Search for the cell housing the specified text and yield its (X, Y) center coordinate. 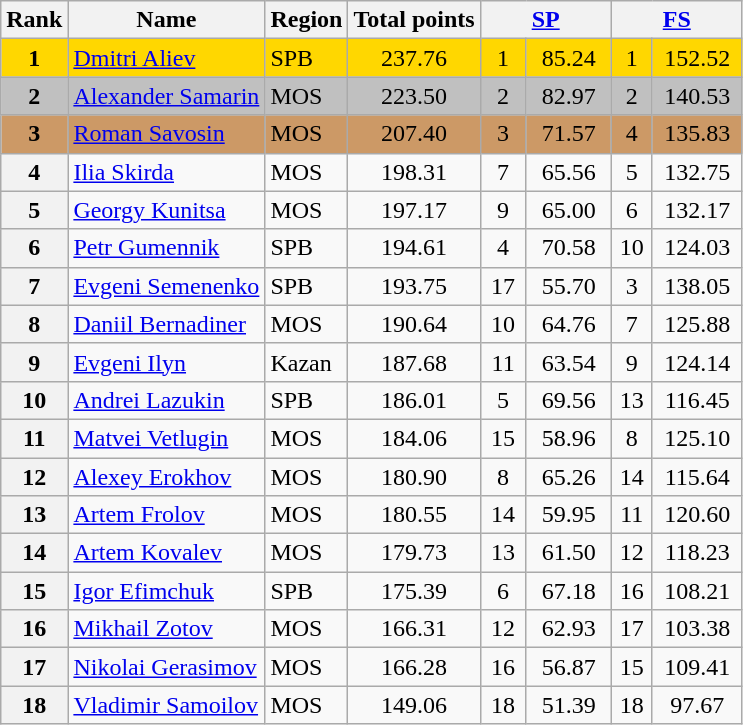
132.17 (697, 210)
140.53 (697, 96)
193.75 (414, 286)
135.83 (697, 134)
Georgy Kunitsa (166, 210)
198.31 (414, 172)
Alexander Samarin (166, 96)
124.14 (697, 362)
SP (546, 20)
Vladimir Samoilov (166, 705)
Artem Frolov (166, 515)
166.28 (414, 667)
187.68 (414, 362)
Alexey Erokhov (166, 477)
Nikolai Gerasimov (166, 667)
Name (166, 20)
180.90 (414, 477)
67.18 (568, 591)
207.40 (414, 134)
61.50 (568, 553)
108.21 (697, 591)
109.41 (697, 667)
Petr Gumennik (166, 248)
69.56 (568, 400)
71.57 (568, 134)
186.01 (414, 400)
Ilia Skirda (166, 172)
184.06 (414, 438)
64.76 (568, 324)
97.67 (697, 705)
103.38 (697, 629)
223.50 (414, 96)
65.00 (568, 210)
166.31 (414, 629)
118.23 (697, 553)
116.45 (697, 400)
Region (306, 20)
65.56 (568, 172)
175.39 (414, 591)
120.60 (697, 515)
58.96 (568, 438)
Mikhail Zotov (166, 629)
Matvei Vetlugin (166, 438)
132.75 (697, 172)
63.54 (568, 362)
149.06 (414, 705)
Evgeni Ilyn (166, 362)
70.58 (568, 248)
124.03 (697, 248)
197.17 (414, 210)
Daniil Bernadiner (166, 324)
59.95 (568, 515)
179.73 (414, 553)
Rank (34, 20)
56.87 (568, 667)
Artem Kovalev (166, 553)
Dmitri Aliev (166, 58)
Igor Efimchuk (166, 591)
Andrei Lazukin (166, 400)
Roman Savosin (166, 134)
138.05 (697, 286)
180.55 (414, 515)
115.64 (697, 477)
62.93 (568, 629)
65.26 (568, 477)
Kazan (306, 362)
Evgeni Semenenko (166, 286)
125.88 (697, 324)
190.64 (414, 324)
152.52 (697, 58)
FS (676, 20)
125.10 (697, 438)
237.76 (414, 58)
55.70 (568, 286)
51.39 (568, 705)
82.97 (568, 96)
194.61 (414, 248)
Total points (414, 20)
85.24 (568, 58)
